Search for the cell housing the specified text and yield its (x, y) center coordinate. 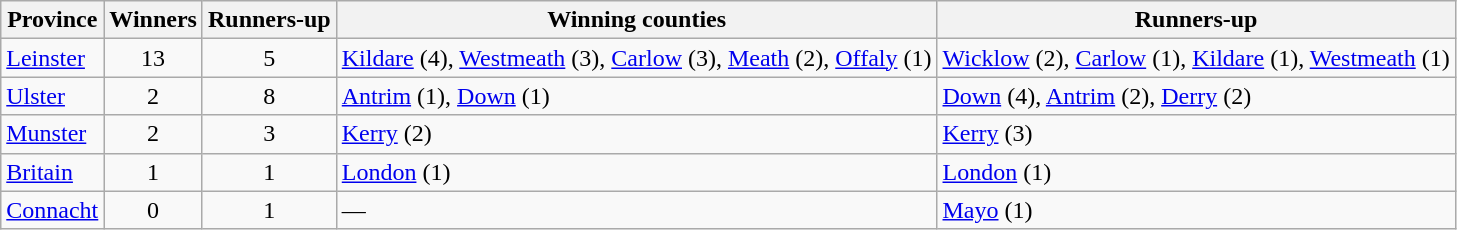
Down (4), Antrim (2), Derry (2) (1196, 96)
Province (52, 20)
Kerry (2) (636, 134)
Mayo (1) (1196, 210)
Kerry (3) (1196, 134)
Leinster (52, 58)
0 (154, 210)
Britain (52, 172)
Winners (154, 20)
5 (269, 58)
Winning counties (636, 20)
— (636, 210)
8 (269, 96)
Munster (52, 134)
Wicklow (2), Carlow (1), Kildare (1), Westmeath (1) (1196, 58)
13 (154, 58)
3 (269, 134)
Kildare (4), Westmeath (3), Carlow (3), Meath (2), Offaly (1) (636, 58)
Ulster (52, 96)
Connacht (52, 210)
Antrim (1), Down (1) (636, 96)
